Output the (x, y) coordinate of the center of the cell containing the given text.  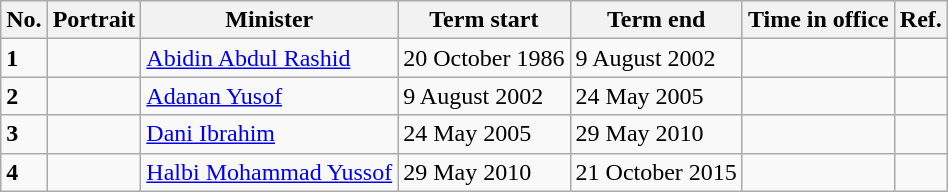
Portrait (94, 20)
Time in office (818, 20)
2 (24, 96)
Ref. (920, 20)
Term start (484, 20)
Adanan Yusof (270, 96)
No. (24, 20)
Halbi Mohammad Yussof (270, 172)
4 (24, 172)
20 October 1986 (484, 58)
3 (24, 134)
Minister (270, 20)
1 (24, 58)
Dani Ibrahim (270, 134)
Abidin Abdul Rashid (270, 58)
Term end (656, 20)
21 October 2015 (656, 172)
